For the text-containing cell, return its midpoint in [X, Y] coordinate format. 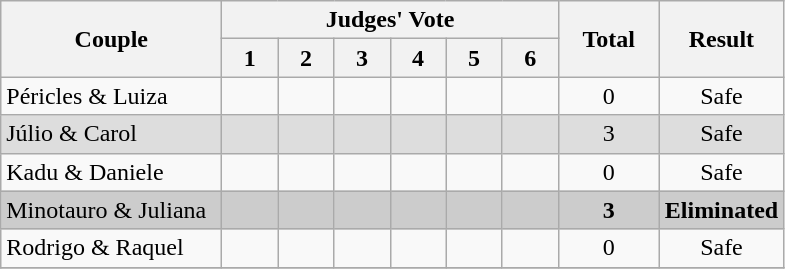
5 [474, 58]
1 [250, 58]
Judges' Vote [390, 20]
Júlio & Carol [112, 134]
Rodrigo & Raquel [112, 248]
Péricles & Luiza [112, 96]
Couple [112, 39]
Kadu & Daniele [112, 172]
Total [608, 39]
Result [721, 39]
4 [418, 58]
6 [530, 58]
Eliminated [721, 210]
Minotauro & Juliana [112, 210]
2 [306, 58]
